Determine the (x, y) coordinate at the center of the cell enclosing the given text.  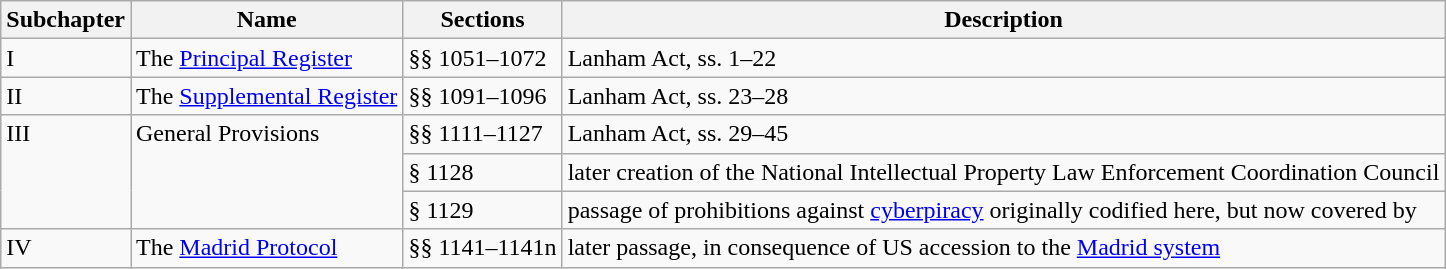
The Madrid Protocol (266, 248)
Subchapter (66, 20)
I (66, 58)
Lanham Act, ss. 1–22 (1004, 58)
The Supplemental Register (266, 96)
Name (266, 20)
§ 1128 (482, 172)
The Principal Register (266, 58)
Sections (482, 20)
Lanham Act, ss. 23–28 (1004, 96)
later creation of the National Intellectual Property Law Enforcement Coordination Council (1004, 172)
IV (66, 248)
§§ 1051–1072 (482, 58)
later passage, in consequence of US accession to the Madrid system (1004, 248)
§§ 1091–1096 (482, 96)
§§ 1111–1127 (482, 134)
§§ 1141–1141n (482, 248)
General Provisions (266, 172)
Description (1004, 20)
III (66, 172)
II (66, 96)
§ 1129 (482, 210)
passage of prohibitions against cyberpiracy originally codified here, but now covered by (1004, 210)
Lanham Act, ss. 29–45 (1004, 134)
